Capture the cell that displays the provided text and extract its [X, Y] central coordinate. 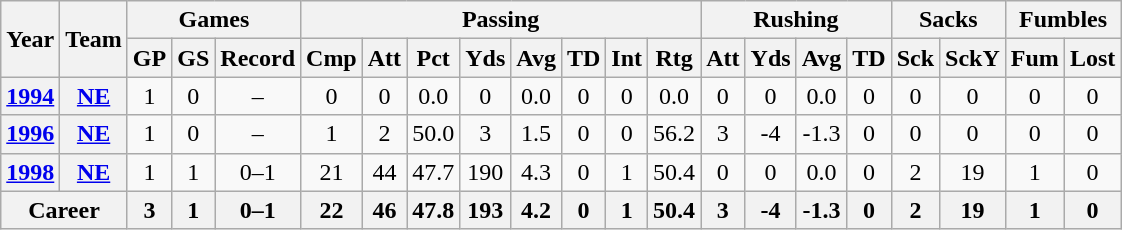
190 [486, 172]
Fum [1034, 58]
Passing [501, 20]
Rushing [796, 20]
47.8 [434, 210]
Year [30, 39]
Pct [434, 58]
Sacks [948, 20]
1996 [30, 134]
4.2 [536, 210]
Sck [915, 58]
56.2 [674, 134]
4.3 [536, 172]
Cmp [332, 58]
193 [486, 210]
1998 [30, 172]
Career [64, 210]
Lost [1092, 58]
22 [332, 210]
44 [384, 172]
Fumbles [1062, 20]
47.7 [434, 172]
GS [194, 58]
SckY [973, 58]
Int [627, 58]
21 [332, 172]
Rtg [674, 58]
46 [384, 210]
Team [94, 39]
50.0 [434, 134]
GP [149, 58]
1.5 [536, 134]
Games [214, 20]
Record [258, 58]
1994 [30, 96]
